Locate the cell with the specified text and output its [X, Y] center coordinate. 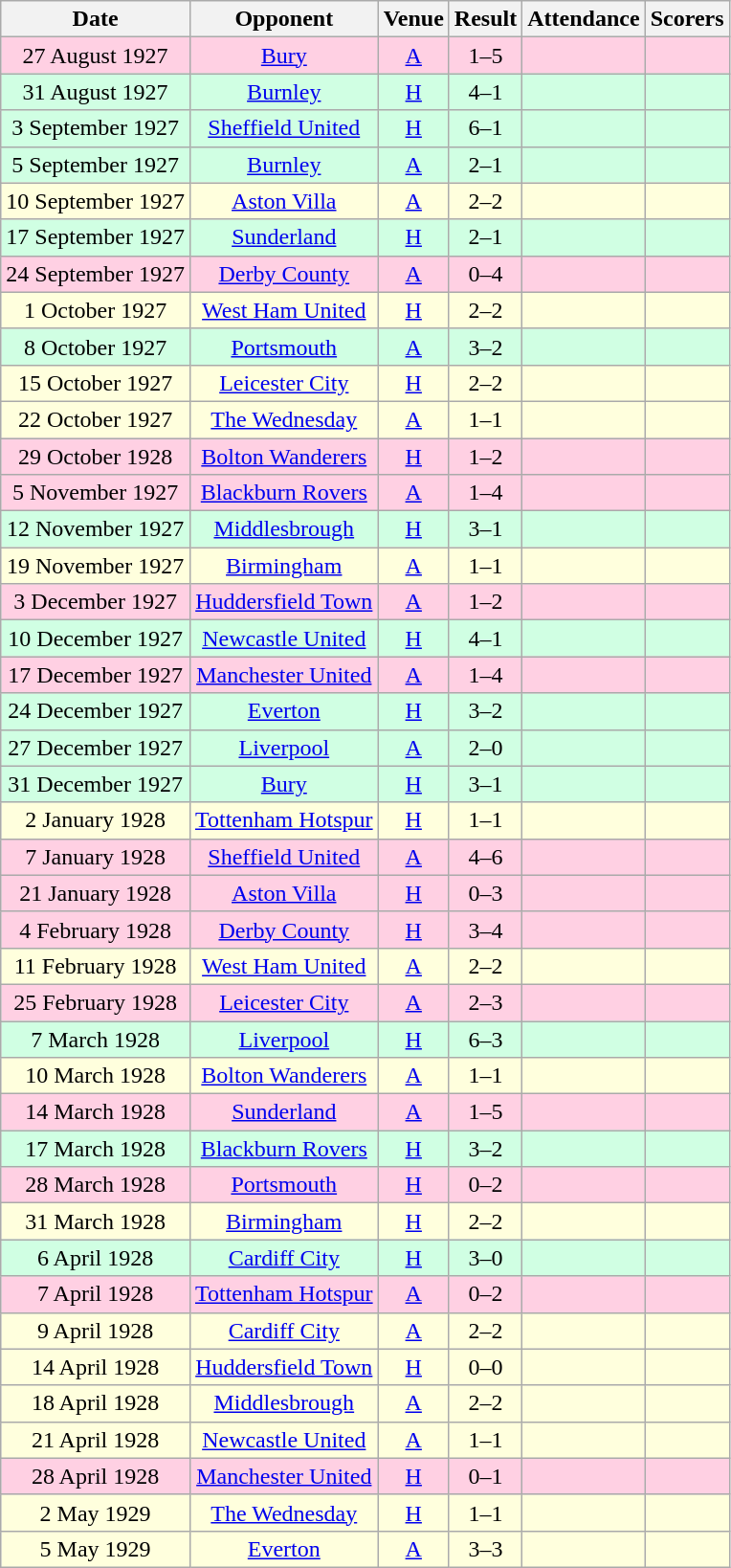
3 December 1927 [96, 602]
8 October 1927 [96, 347]
6 April 1928 [96, 1258]
10 September 1927 [96, 201]
0–0 [485, 1367]
Attendance [584, 19]
0–3 [485, 893]
5 November 1927 [96, 493]
27 August 1927 [96, 56]
6–3 [485, 1039]
29 October 1928 [96, 457]
12 November 1927 [96, 529]
2 May 1929 [96, 1512]
9 April 1928 [96, 1331]
Result [485, 19]
3 September 1927 [96, 128]
Scorers [687, 19]
5 May 1929 [96, 1549]
2–3 [485, 1002]
28 March 1928 [96, 1185]
3–0 [485, 1258]
31 December 1927 [96, 784]
28 April 1928 [96, 1476]
7 April 1928 [96, 1294]
31 August 1927 [96, 92]
2 January 1928 [96, 820]
17 September 1927 [96, 237]
27 December 1927 [96, 748]
11 February 1928 [96, 966]
21 January 1928 [96, 893]
14 March 1928 [96, 1112]
4 February 1928 [96, 930]
19 November 1927 [96, 566]
3–4 [485, 930]
Venue [413, 19]
17 December 1927 [96, 675]
24 September 1927 [96, 274]
17 March 1928 [96, 1149]
0–4 [485, 274]
15 October 1927 [96, 383]
14 April 1928 [96, 1367]
31 March 1928 [96, 1221]
1 October 1927 [96, 310]
7 March 1928 [96, 1039]
0–1 [485, 1476]
Date [96, 19]
6–1 [485, 128]
4–6 [485, 857]
5 September 1927 [96, 165]
10 March 1928 [96, 1076]
7 January 1928 [96, 857]
21 April 1928 [96, 1440]
22 October 1927 [96, 419]
2–0 [485, 748]
Opponent [283, 19]
3–3 [485, 1549]
18 April 1928 [96, 1403]
10 December 1927 [96, 638]
24 December 1927 [96, 711]
25 February 1928 [96, 1002]
